Detect which cell encompasses the target text, then output its (X, Y) center coordinate. 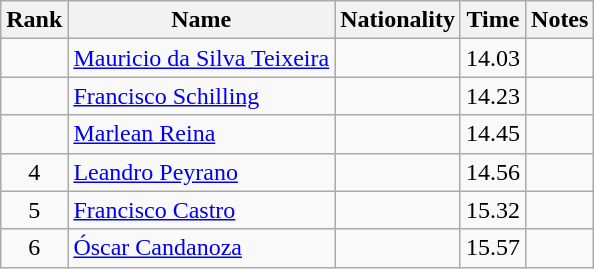
14.56 (492, 172)
Leandro Peyrano (202, 172)
Rank (34, 20)
15.57 (492, 248)
5 (34, 210)
15.32 (492, 210)
Francisco Schilling (202, 96)
Francisco Castro (202, 210)
Nationality (398, 20)
Marlean Reina (202, 134)
Óscar Candanoza (202, 248)
Name (202, 20)
4 (34, 172)
14.03 (492, 58)
Notes (560, 20)
14.23 (492, 96)
Time (492, 20)
Mauricio da Silva Teixeira (202, 58)
14.45 (492, 134)
6 (34, 248)
